Provide the (X, Y) coordinate of the cell's center where the given text is located.  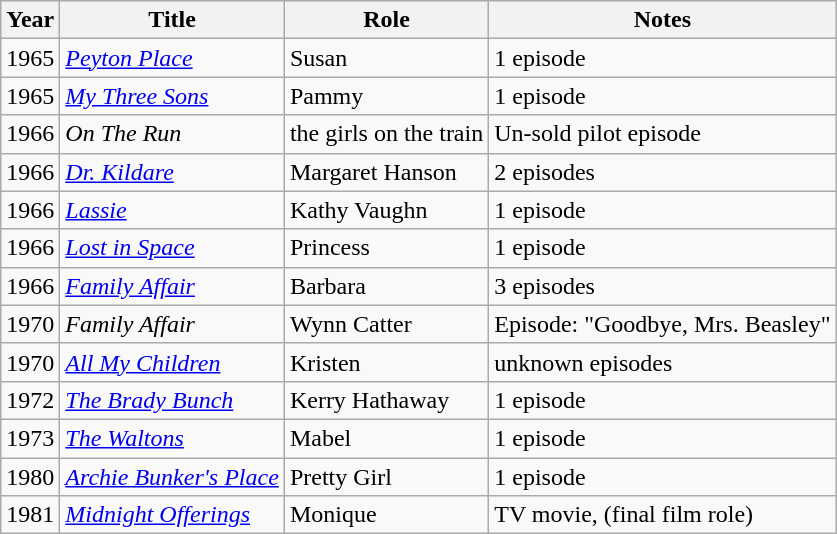
TV movie, (final film role) (662, 515)
Pretty Girl (386, 477)
Pammy (386, 96)
Lassie (172, 210)
The Brady Bunch (172, 400)
Dr. Kildare (172, 172)
The Waltons (172, 438)
Susan (386, 58)
1973 (30, 438)
Kerry Hathaway (386, 400)
My Three Sons (172, 96)
Midnight Offerings (172, 515)
Role (386, 20)
Princess (386, 248)
Monique (386, 515)
1981 (30, 515)
Episode: "Goodbye, Mrs. Beasley" (662, 324)
On The Run (172, 134)
Barbara (386, 286)
Wynn Catter (386, 324)
Un-sold pilot episode (662, 134)
Notes (662, 20)
3 episodes (662, 286)
Kathy Vaughn (386, 210)
1972 (30, 400)
Mabel (386, 438)
Year (30, 20)
All My Children (172, 362)
Kristen (386, 362)
unknown episodes (662, 362)
Archie Bunker's Place (172, 477)
2 episodes (662, 172)
Lost in Space (172, 248)
Peyton Place (172, 58)
Title (172, 20)
the girls on the train (386, 134)
1980 (30, 477)
Margaret Hanson (386, 172)
